Provide the [x, y] coordinate of the cell's center where the given text is located.  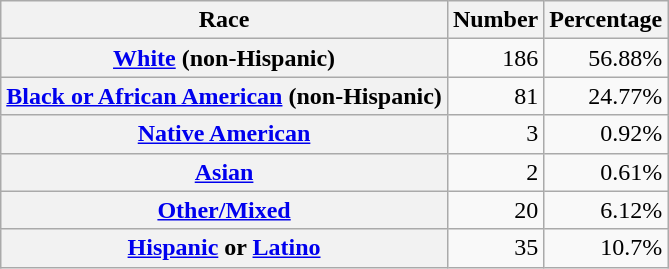
20 [495, 210]
Black or African American (non-Hispanic) [224, 96]
56.88% [606, 58]
Race [224, 20]
2 [495, 172]
Percentage [606, 20]
White (non-Hispanic) [224, 58]
6.12% [606, 210]
186 [495, 58]
3 [495, 134]
Native American [224, 134]
0.61% [606, 172]
10.7% [606, 248]
Other/Mixed [224, 210]
81 [495, 96]
Number [495, 20]
35 [495, 248]
Hispanic or Latino [224, 248]
24.77% [606, 96]
0.92% [606, 134]
Asian [224, 172]
